For the text-containing cell, return its midpoint in (x, y) coordinate format. 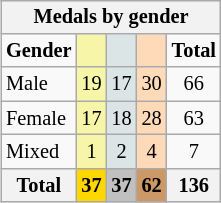
4 (152, 152)
1 (91, 152)
Mixed (38, 152)
2 (122, 152)
Male (38, 84)
Medals by gender (111, 17)
Female (38, 118)
136 (194, 185)
Gender (38, 51)
66 (194, 84)
62 (152, 185)
18 (122, 118)
28 (152, 118)
63 (194, 118)
30 (152, 84)
7 (194, 152)
19 (91, 84)
